Return [x, y] of the center of cell containing provided text 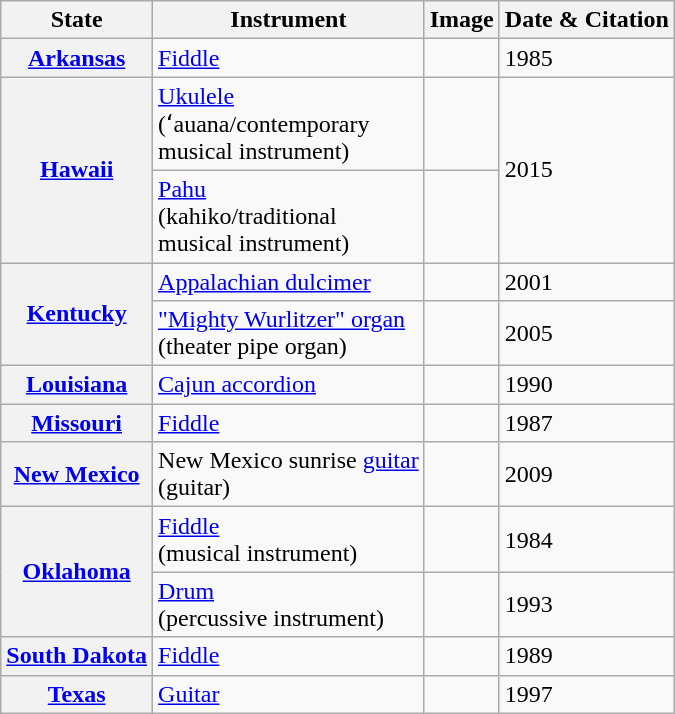
Drum(percussive instrument) [289, 604]
Pahu(kahiko/traditionalmusical instrument) [289, 216]
Ukulele(ʻauana/contemporarymusical instrument) [289, 124]
Kentucky [77, 314]
State [77, 20]
1993 [586, 604]
1987 [586, 423]
New Mexico [77, 474]
1989 [586, 656]
Date & Citation [586, 20]
1990 [586, 385]
"Mighty Wurlitzer" organ(theater pipe organ) [289, 334]
Hawaii [77, 170]
2001 [586, 281]
Image [462, 20]
New Mexico sunrise guitar(guitar) [289, 474]
Oklahoma [77, 572]
Instrument [289, 20]
South Dakota [77, 656]
Fiddle(musical instrument) [289, 540]
Arkansas [77, 58]
2015 [586, 170]
Cajun accordion [289, 385]
Louisiana [77, 385]
Missouri [77, 423]
1997 [586, 694]
2009 [586, 474]
2005 [586, 334]
1985 [586, 58]
Guitar [289, 694]
Appalachian dulcimer [289, 281]
Texas [77, 694]
1984 [586, 540]
